Return the [X, Y] coordinate for the center point of the cell that contains the specified text.  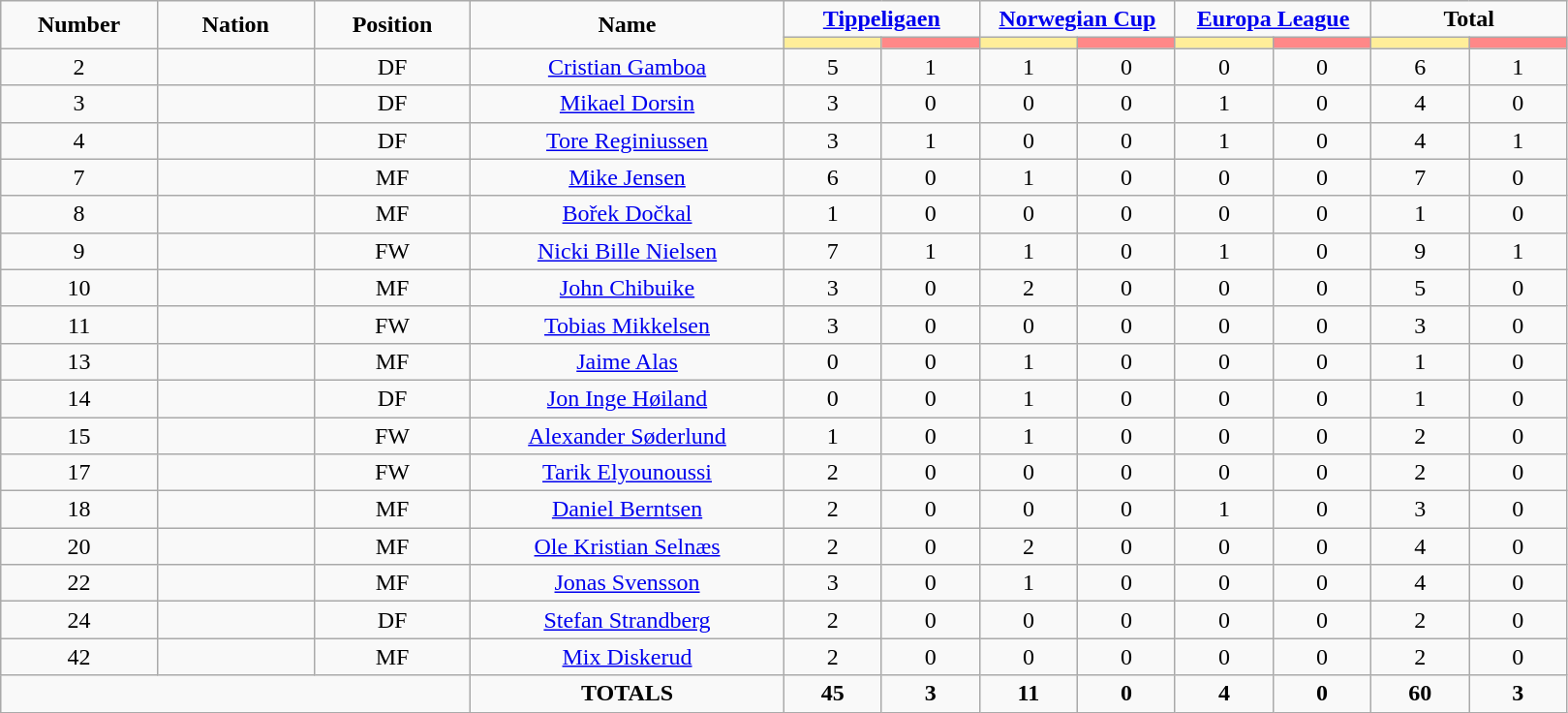
20 [79, 546]
Position [392, 25]
18 [79, 510]
42 [79, 657]
Bořek Dočkal [628, 214]
Stefan Strandberg [628, 620]
Nation [235, 25]
14 [79, 398]
24 [79, 620]
Tippeligaen [881, 19]
60 [1420, 694]
Mix Diskerud [628, 657]
17 [79, 473]
8 [79, 214]
13 [79, 361]
Tobias Mikkelsen [628, 325]
Alexander Søderlund [628, 435]
Norwegian Cup [1077, 19]
Daniel Berntsen [628, 510]
22 [79, 583]
Total [1469, 19]
Mikael Dorsin [628, 104]
Jonas Svensson [628, 583]
10 [79, 288]
Tore Reginiussen [628, 140]
15 [79, 435]
John Chibuike [628, 288]
45 [833, 694]
Nicki Bille Nielsen [628, 251]
Europa League [1273, 19]
Mike Jensen [628, 177]
Jon Inge Høiland [628, 398]
Tarik Elyounoussi [628, 473]
Name [628, 25]
Number [79, 25]
Ole Kristian Selnæs [628, 546]
Cristian Gamboa [628, 67]
Jaime Alas [628, 361]
TOTALS [628, 694]
